For the text-containing cell, return its midpoint in (X, Y) coordinate format. 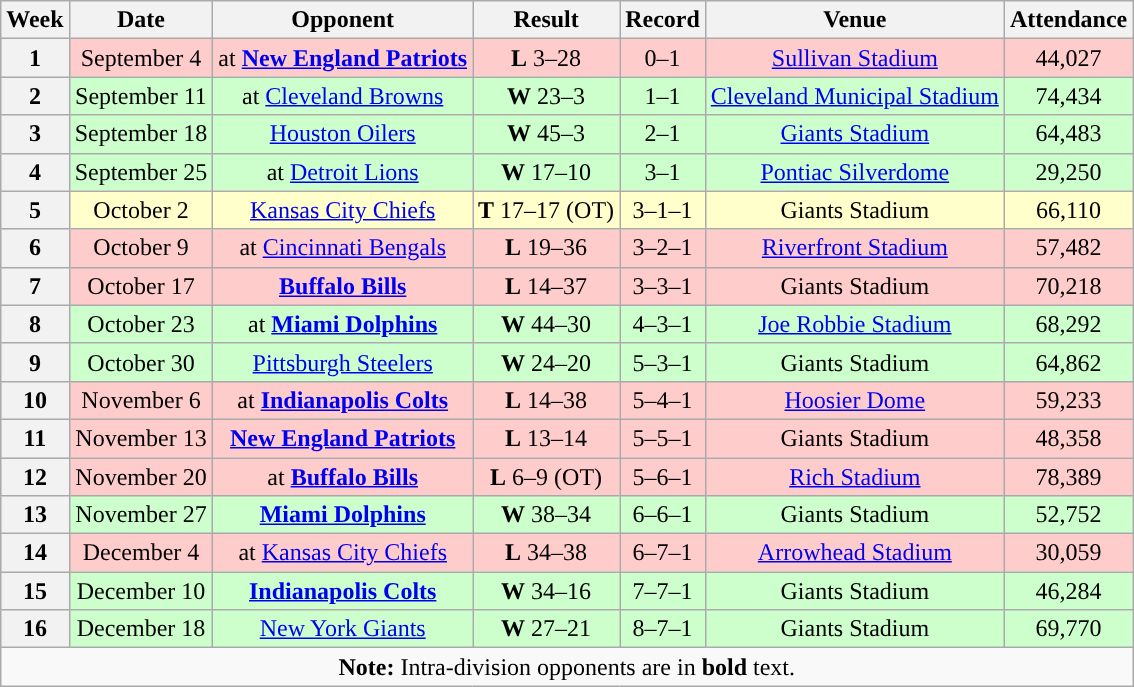
December 4 (141, 553)
Rich Stadium (854, 477)
Pontiac Silverdome (854, 172)
66,110 (1068, 210)
3–3–1 (663, 286)
13 (35, 515)
59,233 (1068, 400)
11 (35, 438)
December 10 (141, 591)
Arrowhead Stadium (854, 553)
3 (35, 134)
Miami Dolphins (343, 515)
29,250 (1068, 172)
October 30 (141, 362)
W 45–3 (546, 134)
at Cincinnati Bengals (343, 248)
November 27 (141, 515)
L 6–9 (OT) (546, 477)
2 (35, 96)
5–3–1 (663, 362)
Cleveland Municipal Stadium (854, 96)
L 14–37 (546, 286)
W 17–10 (546, 172)
Riverfront Stadium (854, 248)
New England Patriots (343, 438)
October 17 (141, 286)
69,770 (1068, 629)
Date (141, 20)
at Miami Dolphins (343, 324)
Pittsburgh Steelers (343, 362)
57,482 (1068, 248)
L 13–14 (546, 438)
5–5–1 (663, 438)
6–7–1 (663, 553)
Houston Oilers (343, 134)
74,434 (1068, 96)
3–2–1 (663, 248)
15 (35, 591)
6 (35, 248)
8–7–1 (663, 629)
October 9 (141, 248)
Attendance (1068, 20)
September 11 (141, 96)
2–1 (663, 134)
1–1 (663, 96)
44,027 (1068, 58)
Joe Robbie Stadium (854, 324)
September 4 (141, 58)
Sullivan Stadium (854, 58)
8 (35, 324)
December 18 (141, 629)
1 (35, 58)
September 18 (141, 134)
5–6–1 (663, 477)
14 (35, 553)
L 34–38 (546, 553)
64,483 (1068, 134)
3–1–1 (663, 210)
Indianapolis Colts (343, 591)
Week (35, 20)
5–4–1 (663, 400)
New York Giants (343, 629)
48,358 (1068, 438)
16 (35, 629)
68,292 (1068, 324)
Hoosier Dome (854, 400)
10 (35, 400)
October 2 (141, 210)
W 24–20 (546, 362)
Result (546, 20)
7 (35, 286)
November 13 (141, 438)
12 (35, 477)
5 (35, 210)
L 19–36 (546, 248)
70,218 (1068, 286)
at New England Patriots (343, 58)
9 (35, 362)
52,752 (1068, 515)
Kansas City Chiefs (343, 210)
T 17–17 (OT) (546, 210)
W 23–3 (546, 96)
Note: Intra-division opponents are in bold text. (567, 667)
W 44–30 (546, 324)
L 3–28 (546, 58)
30,059 (1068, 553)
at Kansas City Chiefs (343, 553)
6–6–1 (663, 515)
4 (35, 172)
78,389 (1068, 477)
Record (663, 20)
at Indianapolis Colts (343, 400)
3–1 (663, 172)
46,284 (1068, 591)
L 14–38 (546, 400)
September 25 (141, 172)
November 20 (141, 477)
Venue (854, 20)
64,862 (1068, 362)
W 38–34 (546, 515)
7–7–1 (663, 591)
October 23 (141, 324)
at Cleveland Browns (343, 96)
W 34–16 (546, 591)
0–1 (663, 58)
4–3–1 (663, 324)
at Buffalo Bills (343, 477)
Opponent (343, 20)
W 27–21 (546, 629)
November 6 (141, 400)
Buffalo Bills (343, 286)
at Detroit Lions (343, 172)
